Pinpoint the cell where the given text exists, returning its [X, Y] midpoint coordinate. 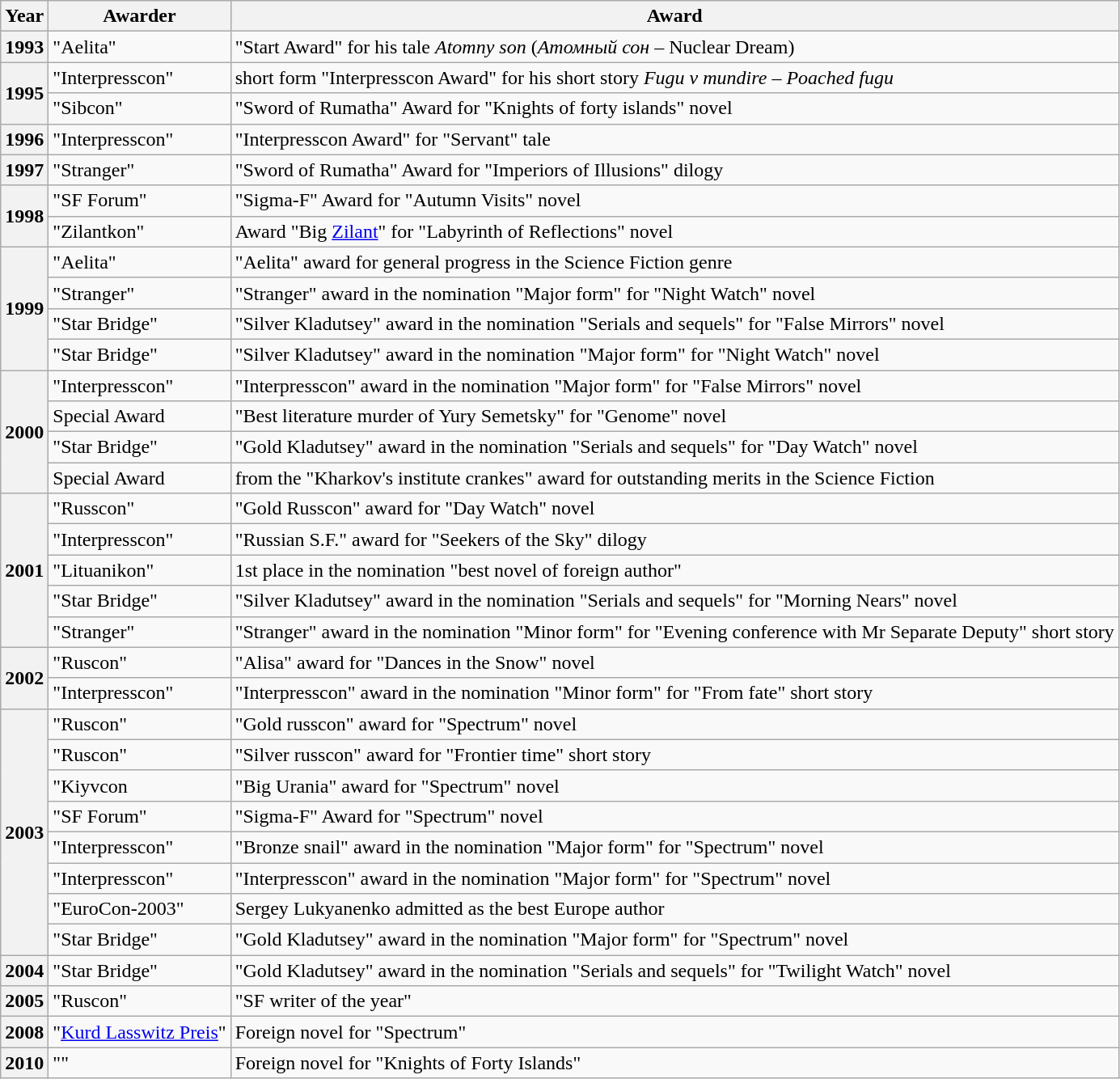
"EuroCon-2003" [139, 909]
Sergey Lukyanenko admitted as the best Europe author [674, 909]
Awarder [139, 16]
"Russcon" [139, 509]
Foreign novel for "Knights of Forty Islands" [674, 1063]
"Sword of Rumatha" Award for "Imperiors of Illusions" dilogy [674, 170]
"Bronze snail" award in the nomination "Major form" for "Spectrum" novel [674, 847]
"Gold Kladutsey" award in the nomination "Major form" for "Spectrum" novel [674, 940]
"Stranger" award in the nomination "Minor form" for "Evening conference with Mr Separate Deputy" short story [674, 632]
"Silver Kladutsey" award in the nomination "Major form" for "Night Watch" novel [674, 354]
"Interpresscon" award in the nomination "Major form" for "Spectrum" novel [674, 878]
Foreign novel for "Spectrum" [674, 1032]
"Silver Kladutsey" award in the nomination "Serials and sequels" for "Morning Nears" novel [674, 601]
"Sigma-F" Award for "Spectrum" novel [674, 816]
from the "Kharkov's institute crankes" award for outstanding merits in the Science Fiction [674, 478]
"Zilantkon" [139, 231]
"Sword of Rumatha" Award for "Knights of forty islands" novel [674, 108]
1996 [24, 139]
1993 [24, 47]
"Kiyvcon [139, 785]
2004 [24, 971]
"SF writer of the year" [674, 1001]
Award [674, 16]
"Big Urania" award for "Spectrum" novel [674, 785]
"" [139, 1063]
"Alisa" award for "Dances in the Snow" novel [674, 662]
"Silver russcon" award for "Frontier time" short story [674, 755]
short form "Interpresscon Award" for his short story Fugu v mundire – Poached fugu [674, 78]
1st place in the nomination "best novel of foreign author" [674, 570]
"Interpresscon Award" for "Servant" tale [674, 139]
"Russian S.F." award for "Seekers of the Sky" dilogy [674, 539]
2010 [24, 1063]
"Gold Russcon" award for "Day Watch" novel [674, 509]
Year [24, 16]
"Stranger" award in the nomination "Major form" for "Night Watch" novel [674, 293]
"Best literature murder of Yury Semetsky" for "Genome" novel [674, 417]
"Aelita" award for general progress in the Science Fiction genre [674, 262]
"Start Award" for his tale Atomny son (Атомный сон – Nuclear Dream) [674, 47]
1997 [24, 170]
"Sibcon" [139, 108]
2003 [24, 831]
2008 [24, 1032]
"Interpresscon" award in the nomination "Minor form" for "From fate" short story [674, 693]
1995 [24, 93]
"Silver Kladutsey" award in the nomination "Serials and sequels" for "False Mirrors" novel [674, 324]
"Lituanikon" [139, 570]
1999 [24, 308]
"Interpresscon" award in the nomination "Major form" for "False Mirrors" novel [674, 386]
"Gold russcon" award for "Spectrum" novel [674, 724]
2005 [24, 1001]
2001 [24, 570]
"Gold Kladutsey" award in the nomination "Serials and sequels" for "Day Watch" novel [674, 447]
2000 [24, 432]
"Sigma-F" Award for "Autumn Visits" novel [674, 201]
"Gold Kladutsey" award in the nomination "Serials and sequels" for "Twilight Watch" novel [674, 971]
2002 [24, 678]
Award "Big Zilant" for "Labyrinth of Reflections" novel [674, 231]
"Kurd Lasswitz Preis" [139, 1032]
1998 [24, 216]
